Extract the (x, y) coordinate from the center of the cell holding the provided text.  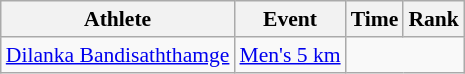
Event (290, 19)
Athlete (118, 19)
Men's 5 km (290, 55)
Dilanka Bandisaththamge (118, 55)
Time (375, 19)
Rank (434, 19)
